Find where the given text appears and provide that cell's center as [x, y] coordinate. 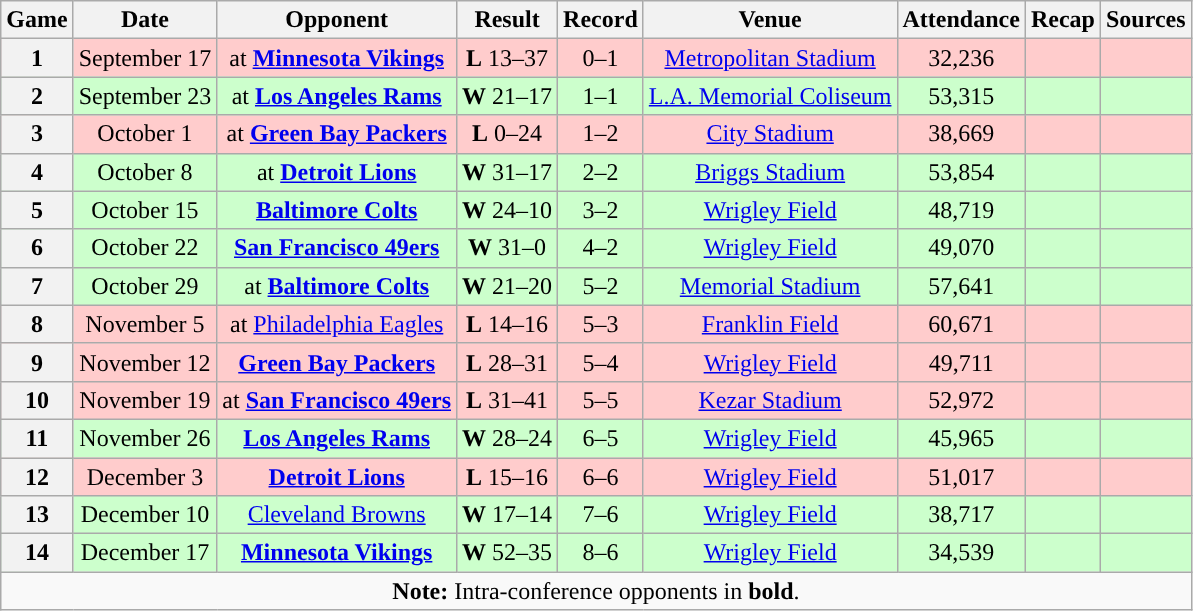
9 [37, 362]
53,315 [961, 96]
at Los Angeles Rams [337, 96]
November 19 [145, 400]
49,711 [961, 362]
Recap [1062, 20]
Kezar Stadium [770, 400]
L 31–41 [508, 400]
L 28–31 [508, 362]
Game [37, 20]
Date [145, 20]
0–1 [601, 58]
L.A. Memorial Coliseum [770, 96]
W 21–20 [508, 286]
October 22 [145, 248]
52,972 [961, 400]
7 [37, 286]
6 [37, 248]
8–6 [601, 553]
34,539 [961, 553]
2 [37, 96]
60,671 [961, 324]
December 17 [145, 553]
32,236 [961, 58]
Opponent [337, 20]
December 10 [145, 515]
6–6 [601, 477]
September 17 [145, 58]
5 [37, 210]
W 31–17 [508, 172]
Attendance [961, 20]
Result [508, 20]
at San Francisco 49ers [337, 400]
13 [37, 515]
W 28–24 [508, 438]
at Minnesota Vikings [337, 58]
4–2 [601, 248]
3–2 [601, 210]
8 [37, 324]
L 14–16 [508, 324]
W 17–14 [508, 515]
5–2 [601, 286]
Detroit Lions [337, 477]
November 5 [145, 324]
October 29 [145, 286]
57,641 [961, 286]
Baltimore Colts [337, 210]
Record [601, 20]
1–2 [601, 134]
November 12 [145, 362]
City Stadium [770, 134]
2–2 [601, 172]
38,717 [961, 515]
53,854 [961, 172]
14 [37, 553]
51,017 [961, 477]
W 31–0 [508, 248]
Briggs Stadium [770, 172]
at Detroit Lions [337, 172]
3 [37, 134]
November 26 [145, 438]
49,070 [961, 248]
Franklin Field [770, 324]
L 13–37 [508, 58]
Sources [1146, 20]
11 [37, 438]
4 [37, 172]
W 21–17 [508, 96]
1–1 [601, 96]
October 8 [145, 172]
Los Angeles Rams [337, 438]
at Philadelphia Eagles [337, 324]
at Green Bay Packers [337, 134]
W 52–35 [508, 553]
1 [37, 58]
Cleveland Browns [337, 515]
6–5 [601, 438]
5–5 [601, 400]
October 1 [145, 134]
5–3 [601, 324]
48,719 [961, 210]
38,669 [961, 134]
5–4 [601, 362]
Venue [770, 20]
L 0–24 [508, 134]
12 [37, 477]
December 3 [145, 477]
45,965 [961, 438]
10 [37, 400]
Green Bay Packers [337, 362]
October 15 [145, 210]
Memorial Stadium [770, 286]
Metropolitan Stadium [770, 58]
W 24–10 [508, 210]
Minnesota Vikings [337, 553]
Note: Intra-conference opponents in bold. [596, 591]
at Baltimore Colts [337, 286]
L 15–16 [508, 477]
San Francisco 49ers [337, 248]
September 23 [145, 96]
7–6 [601, 515]
